Determine the [X, Y] coordinate at the center of the cell enclosing the given text.  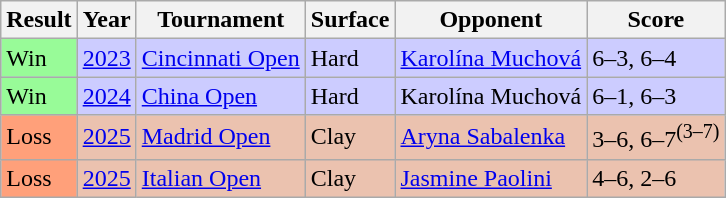
6–3, 6–4 [656, 58]
Opponent [491, 20]
Italian Open [220, 178]
Result [39, 20]
6–1, 6–3 [656, 96]
2024 [106, 96]
Tournament [220, 20]
3–6, 6–7(3–7) [656, 138]
2023 [106, 58]
China Open [220, 96]
Cincinnati Open [220, 58]
Score [656, 20]
4–6, 2–6 [656, 178]
Year [106, 20]
Jasmine Paolini [491, 178]
Madrid Open [220, 138]
Surface [350, 20]
Aryna Sabalenka [491, 138]
